Find where the given text appears and provide that cell's center as (x, y) coordinate. 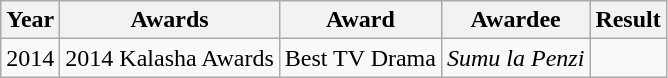
2014 Kalasha Awards (170, 58)
Result (628, 20)
Best TV Drama (360, 58)
Awardee (515, 20)
Awards (170, 20)
Sumu la Penzi (515, 58)
Year (30, 20)
2014 (30, 58)
Award (360, 20)
